Pinpoint the cell where the given text exists, returning its [x, y] midpoint coordinate. 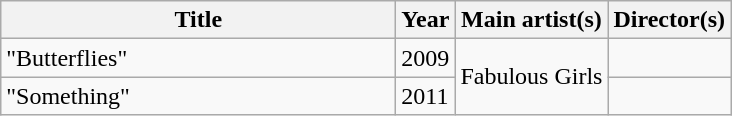
Title [198, 20]
Year [426, 20]
Fabulous Girls [532, 77]
2011 [426, 96]
"Something" [198, 96]
Main artist(s) [532, 20]
Director(s) [670, 20]
2009 [426, 58]
"Butterflies" [198, 58]
